From the cell containing the given text, extract its center point as (x, y) coordinate. 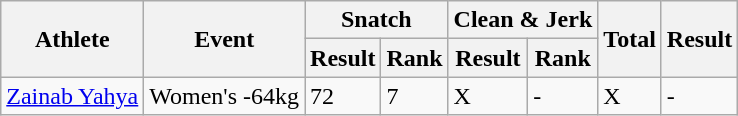
Athlete (72, 39)
Women's -64kg (224, 96)
Zainab Yahya (72, 96)
Snatch (377, 20)
Total (630, 39)
72 (343, 96)
Event (224, 39)
7 (414, 96)
Clean & Jerk (523, 20)
